Search for the cell housing the specified text and yield its [X, Y] center coordinate. 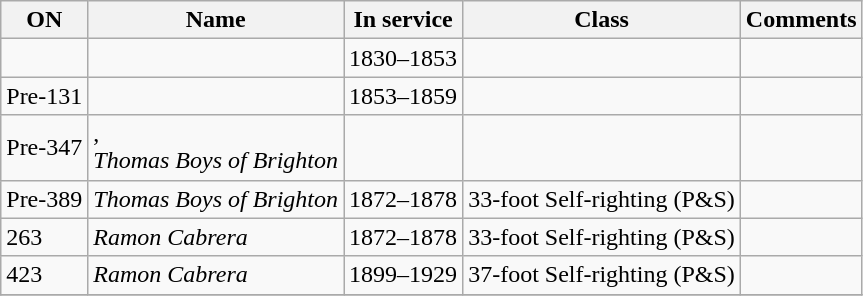
1830–1853 [404, 58]
Pre-347 [44, 148]
Pre-131 [44, 96]
Name [216, 20]
1899–1929 [404, 275]
1853–1859 [404, 96]
ON [44, 20]
37-foot Self-righting (P&S) [602, 275]
Comments [801, 20]
Thomas Boys of Brighton [216, 199]
423 [44, 275]
Pre-389 [44, 199]
Class [602, 20]
263 [44, 237]
,Thomas Boys of Brighton [216, 148]
In service [404, 20]
